Find where the given text appears and provide that cell's center as [x, y] coordinate. 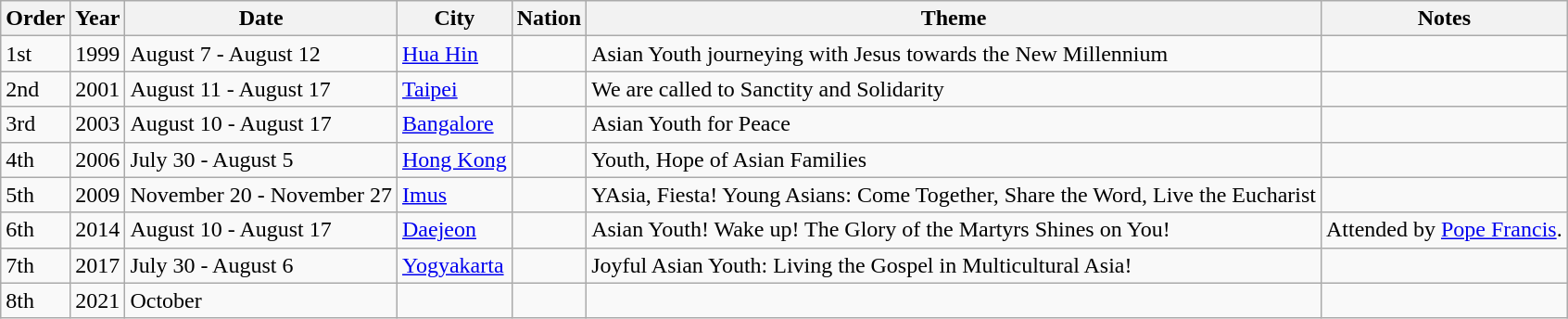
Yogyakarta [455, 265]
1st [35, 54]
2006 [98, 159]
Imus [455, 195]
3rd [35, 124]
Year [98, 19]
7th [35, 265]
6th [35, 230]
November 20 - November 27 [261, 195]
4th [35, 159]
Attended by Pope Francis. [1444, 230]
Joyful Asian Youth: Living the Gospel in Multicultural Asia! [955, 265]
August 7 - August 12 [261, 54]
1999 [98, 54]
Hong Kong [455, 159]
Theme [955, 19]
Nation [549, 19]
Asian Youth for Peace [955, 124]
8th [35, 300]
2nd [35, 89]
5th [35, 195]
Notes [1444, 19]
July 30 - August 6 [261, 265]
August 11 - August 17 [261, 89]
2001 [98, 89]
We are called to Sanctity and Solidarity [955, 89]
Youth, Hope of Asian Families [955, 159]
Date [261, 19]
October [261, 300]
2017 [98, 265]
July 30 - August 5 [261, 159]
City [455, 19]
Bangalore [455, 124]
YAsia, Fiesta! Young Asians: Come Together, Share the Word, Live the Eucharist [955, 195]
Daejeon [455, 230]
Asian Youth! Wake up! The Glory of the Martyrs Shines on You! [955, 230]
2009 [98, 195]
2021 [98, 300]
Asian Youth journeying with Jesus towards the New Millennium [955, 54]
Hua Hin [455, 54]
Taipei [455, 89]
2003 [98, 124]
2014 [98, 230]
Order [35, 19]
